Detect which cell encompasses the target text, then output its (x, y) center coordinate. 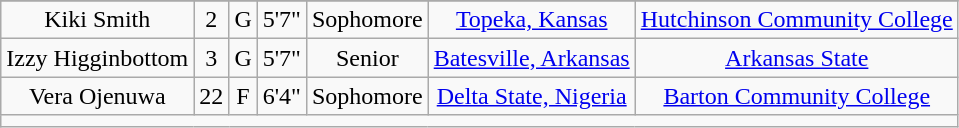
Barton Community College (796, 96)
Izzy Higginbottom (98, 58)
Senior (367, 58)
Kiki Smith (98, 20)
Vera Ojenuwa (98, 96)
6'4" (282, 96)
22 (212, 96)
Arkansas State (796, 58)
Topeka, Kansas (532, 20)
F (243, 96)
Hutchinson Community College (796, 20)
3 (212, 58)
Batesville, Arkansas (532, 58)
2 (212, 20)
Delta State, Nigeria (532, 96)
